Pinpoint the cell where the given text exists, returning its [x, y] midpoint coordinate. 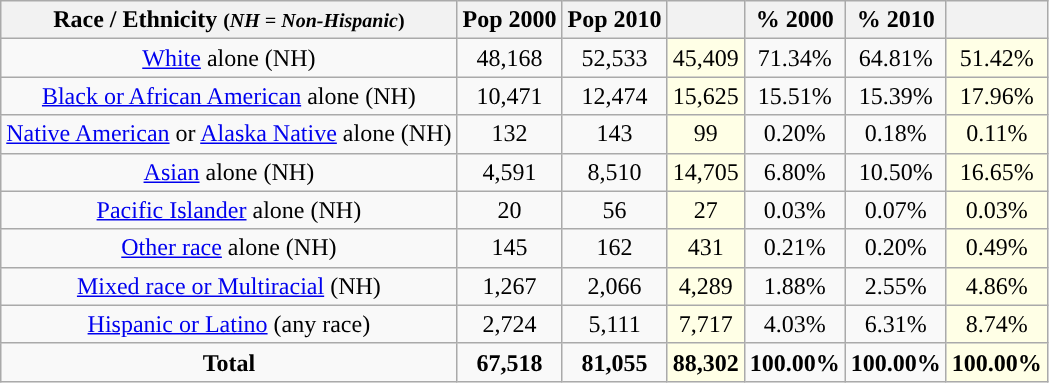
2,724 [510, 324]
88,302 [706, 362]
Native American or Alaska Native alone (NH) [229, 134]
14,705 [706, 172]
67,518 [510, 362]
81,055 [614, 362]
Other race alone (NH) [229, 248]
45,409 [706, 58]
% 2010 [896, 20]
Mixed race or Multiracial (NH) [229, 286]
6.80% [794, 172]
162 [614, 248]
71.34% [794, 58]
10.50% [896, 172]
8,510 [614, 172]
12,474 [614, 96]
2.55% [896, 286]
Pop 2000 [510, 20]
Black or African American alone (NH) [229, 96]
1.88% [794, 286]
132 [510, 134]
7,717 [706, 324]
4.86% [996, 286]
White alone (NH) [229, 58]
5,111 [614, 324]
143 [614, 134]
4.03% [794, 324]
6.31% [896, 324]
20 [510, 210]
Pop 2010 [614, 20]
Total [229, 362]
52,533 [614, 58]
15.51% [794, 96]
0.49% [996, 248]
1,267 [510, 286]
15.39% [896, 96]
15,625 [706, 96]
27 [706, 210]
16.65% [996, 172]
4,289 [706, 286]
0.18% [896, 134]
51.42% [996, 58]
Hispanic or Latino (any race) [229, 324]
8.74% [996, 324]
Asian alone (NH) [229, 172]
431 [706, 248]
4,591 [510, 172]
56 [614, 210]
Pacific Islander alone (NH) [229, 210]
48,168 [510, 58]
0.11% [996, 134]
10,471 [510, 96]
145 [510, 248]
Race / Ethnicity (NH = Non-Hispanic) [229, 20]
0.07% [896, 210]
0.21% [794, 248]
2,066 [614, 286]
17.96% [996, 96]
% 2000 [794, 20]
99 [706, 134]
64.81% [896, 58]
